Pinpoint the cell where the given text exists, returning its (X, Y) midpoint coordinate. 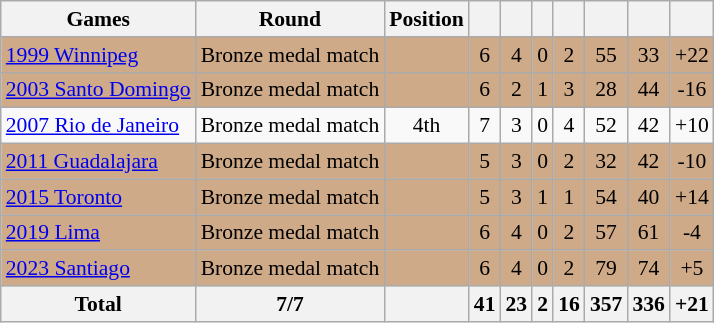
16 (569, 304)
61 (648, 233)
336 (648, 304)
+14 (692, 197)
23 (517, 304)
+5 (692, 269)
28 (606, 90)
1999 Winnipeg (98, 55)
2015 Toronto (98, 197)
74 (648, 269)
+10 (692, 126)
-10 (692, 162)
41 (485, 304)
2019 Lima (98, 233)
+21 (692, 304)
-16 (692, 90)
54 (606, 197)
-4 (692, 233)
2011 Guadalajara (98, 162)
55 (606, 55)
32 (606, 162)
4th (426, 126)
+22 (692, 55)
2007 Rio de Janeiro (98, 126)
79 (606, 269)
Round (290, 19)
2003 Santo Domingo (98, 90)
357 (606, 304)
52 (606, 126)
33 (648, 55)
Total (98, 304)
2023 Santiago (98, 269)
Games (98, 19)
40 (648, 197)
Position (426, 19)
7/7 (290, 304)
44 (648, 90)
57 (606, 233)
7 (485, 126)
